Search for the cell housing the specified text and yield its [X, Y] center coordinate. 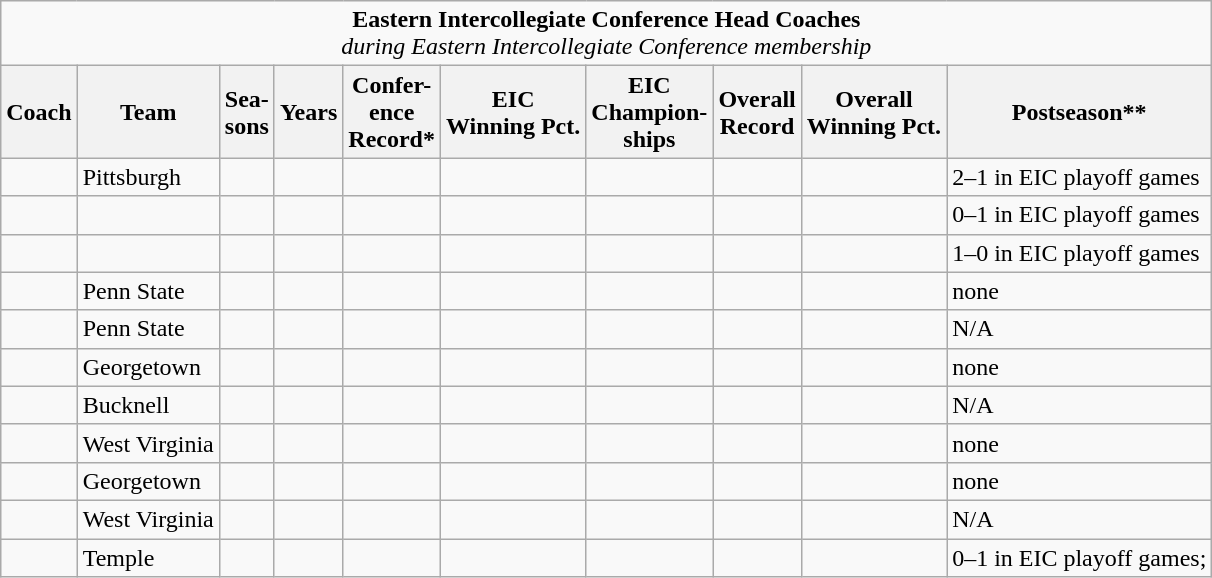
EICWinning Pct. [512, 112]
Bucknell [148, 405]
Pittsburgh [148, 177]
Eastern Intercollegiate Conference Head Coachesduring Eastern Intercollegiate Conference membership [606, 34]
Postseason** [1080, 112]
Confer-enceRecord* [392, 112]
0–1 in EIC playoff games [1080, 215]
OverallWinning Pct. [874, 112]
OverallRecord [757, 112]
Sea-sons [246, 112]
1–0 in EIC playoff games [1080, 253]
Team [148, 112]
Temple [148, 557]
Years [308, 112]
2–1 in EIC playoff games [1080, 177]
EICChampion-ships [650, 112]
Coach [39, 112]
0–1 in EIC playoff games; [1080, 557]
